Search for the cell housing the specified text and yield its (X, Y) center coordinate. 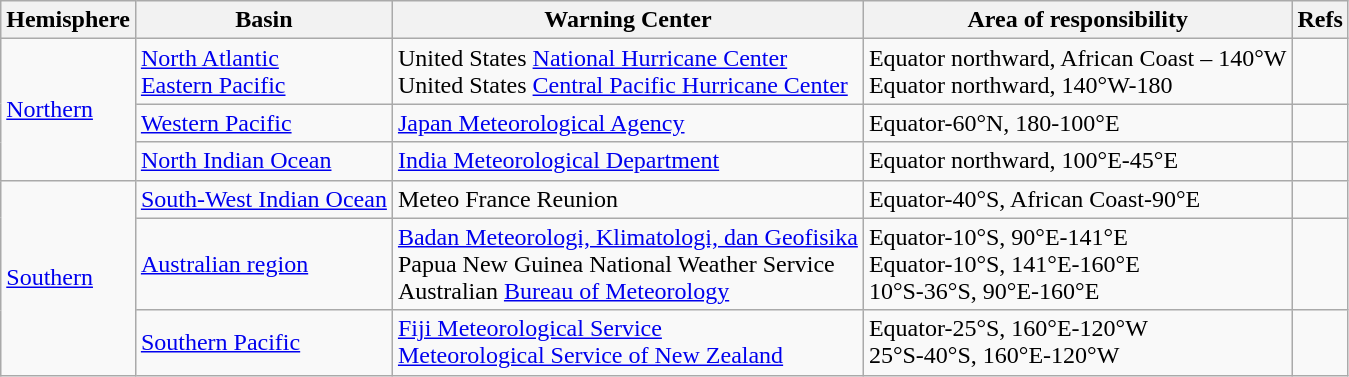
Northern (68, 110)
Equator northward, African Coast – 140°WEquator northward, 140°W-180 (1078, 72)
Japan Meteorological Agency (628, 123)
Badan Meteorologi, Klimatologi, dan GeofisikaPapua New Guinea National Weather ServiceAustralian Bureau of Meteorology (628, 264)
India Meteorological Department (628, 161)
Meteo France Reunion (628, 199)
Equator-60°N, 180-100°E (1078, 123)
North Indian Ocean (264, 161)
Refs (1320, 20)
Equator-25°S, 160°E-120°W 25°S-40°S, 160°E-120°W (1078, 342)
Southern Pacific (264, 342)
Warning Center (628, 20)
Hemisphere (68, 20)
Basin (264, 20)
Equator-40°S, African Coast-90°E (1078, 199)
Western Pacific (264, 123)
Equator northward, 100°E-45°E (1078, 161)
Fiji Meteorological ServiceMeteorological Service of New Zealand (628, 342)
Area of responsibility (1078, 20)
South-West Indian Ocean (264, 199)
United States National Hurricane CenterUnited States Central Pacific Hurricane Center (628, 72)
Southern (68, 278)
North AtlanticEastern Pacific (264, 72)
Equator-10°S, 90°E-141°EEquator-10°S, 141°E-160°E10°S-36°S, 90°E-160°E (1078, 264)
Australian region (264, 264)
